Search for the cell housing the specified text and yield its (X, Y) center coordinate. 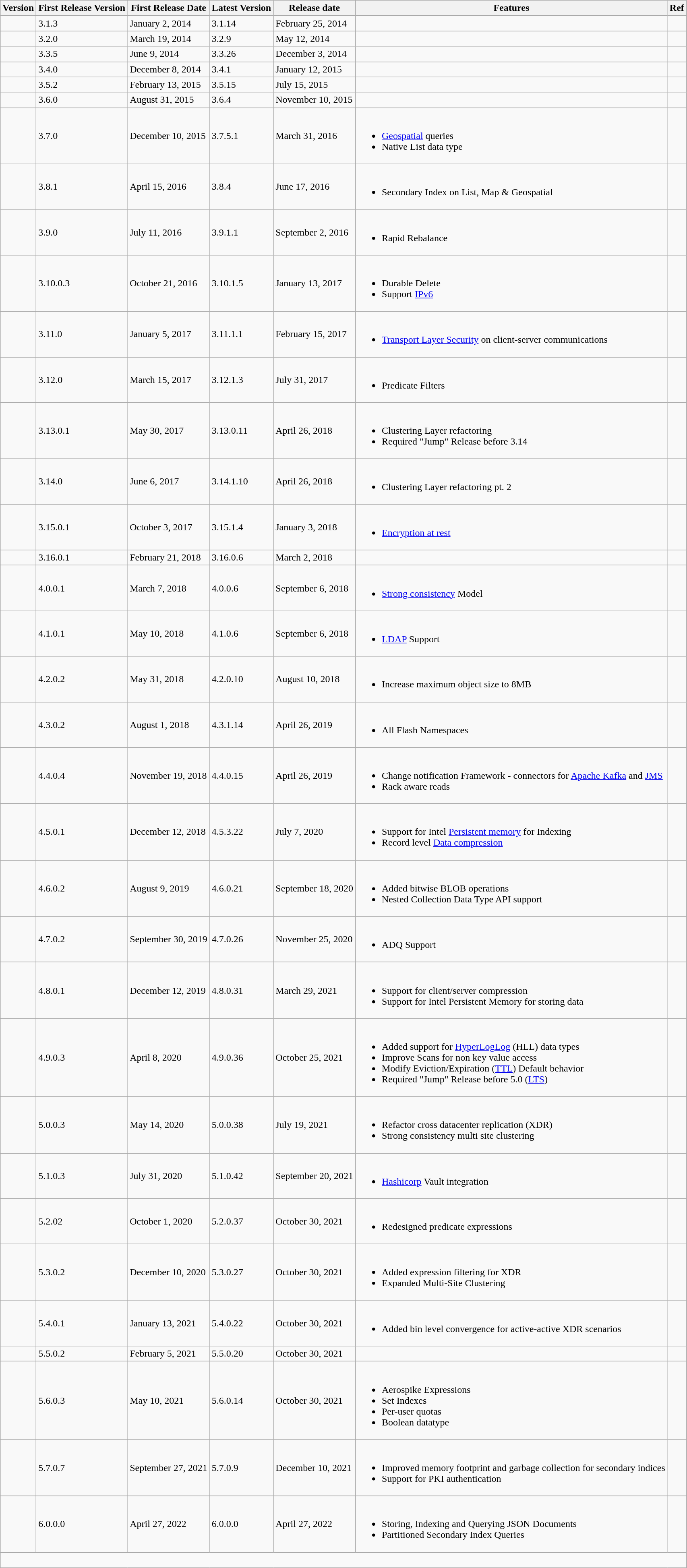
LDAP Support (511, 634)
3.9.1.1 (241, 232)
October 3, 2017 (169, 527)
4.3.1.14 (241, 725)
3.1.3 (82, 23)
5.7.0.7 (82, 1468)
May 12, 2014 (315, 39)
November 10, 2015 (315, 100)
Ref (677, 8)
Durable DeleteSupport IPv6 (511, 283)
4.7.0.26 (241, 939)
3.7.0 (82, 136)
Redesigned predicate expressions (511, 1222)
Clustering Layer refactoring pt. 2 (511, 482)
August 31, 2015 (169, 100)
July 31, 2017 (315, 379)
Features (511, 8)
December 10, 2015 (169, 136)
Strong consistency Model (511, 588)
Secondary Index on List, Map & Geospatial (511, 187)
3.16.0.1 (82, 558)
4.4.0.4 (82, 776)
4.4.0.15 (241, 776)
Latest Version (241, 8)
5.6.0.14 (241, 1400)
May 10, 2021 (169, 1400)
3.13.0.11 (241, 431)
5.5.0.2 (82, 1354)
3.5.15 (241, 85)
September 30, 2019 (169, 939)
September 2, 2016 (315, 232)
5.3.0.27 (241, 1272)
All Flash Namespaces (511, 725)
3.4.0 (82, 69)
July 15, 2015 (315, 85)
5.6.0.3 (82, 1400)
4.0.0.6 (241, 588)
4.6.0.2 (82, 888)
July 31, 2020 (169, 1176)
4.3.0.2 (82, 725)
3.12.1.3 (241, 379)
October 1, 2020 (169, 1222)
January 12, 2015 (315, 69)
3.3.26 (241, 54)
Added bitwise BLOB operationsNested Collection Data Type API support (511, 888)
3.12.0 (82, 379)
3.6.4 (241, 100)
3.10.1.5 (241, 283)
June 17, 2016 (315, 187)
Improved memory footprint and garbage collection for secondary indicesSupport for PKI authentication (511, 1468)
3.2.0 (82, 39)
4.8.0.1 (82, 990)
March 31, 2016 (315, 136)
January 3, 2018 (315, 527)
3.16.0.6 (241, 558)
4.2.0.10 (241, 679)
Clustering Layer refactoringRequired "Jump" Release before 3.14 (511, 431)
4.8.0.31 (241, 990)
January 13, 2021 (169, 1323)
December 3, 2014 (315, 54)
4.7.0.2 (82, 939)
March 29, 2021 (315, 990)
December 8, 2014 (169, 69)
December 12, 2019 (169, 990)
December 12, 2018 (169, 832)
3.8.4 (241, 187)
April 8, 2020 (169, 1057)
March 2, 2018 (315, 558)
December 10, 2020 (169, 1272)
5.1.0.3 (82, 1176)
3.2.9 (241, 39)
Rapid Rebalance (511, 232)
3.15.1.4 (241, 527)
5.1.0.42 (241, 1176)
5.4.0.1 (82, 1323)
4.9.0.36 (241, 1057)
October 25, 2021 (315, 1057)
May 31, 2018 (169, 679)
ADQ Support (511, 939)
5.0.0.38 (241, 1125)
4.5.3.22 (241, 832)
3.15.0.1 (82, 527)
June 6, 2017 (169, 482)
3.5.2 (82, 85)
5.2.02 (82, 1222)
3.11.1.1 (241, 334)
First Release Version (82, 8)
3.10.0.3 (82, 283)
5.4.0.22 (241, 1323)
5.5.0.20 (241, 1354)
4.0.0.1 (82, 588)
January 13, 2017 (315, 283)
Refactor cross datacenter replication (XDR)Strong consistency multi site clustering (511, 1125)
Geospatial queriesNative List data type (511, 136)
March 15, 2017 (169, 379)
4.5.0.1 (82, 832)
January 5, 2017 (169, 334)
3.1.14 (241, 23)
First Release Date (169, 8)
Release date (315, 8)
4.1.0.6 (241, 634)
Support for client/server compressionSupport for Intel Persistent Memory for storing data (511, 990)
November 25, 2020 (315, 939)
February 25, 2014 (315, 23)
3.14.0 (82, 482)
August 9, 2019 (169, 888)
5.0.0.3 (82, 1125)
3.9.0 (82, 232)
Increase maximum object size to 8MB (511, 679)
4.9.0.3 (82, 1057)
July 11, 2016 (169, 232)
3.14.1.10 (241, 482)
July 7, 2020 (315, 832)
September 20, 2021 (315, 1176)
Version (19, 8)
November 19, 2018 (169, 776)
4.1.0.1 (82, 634)
May 30, 2017 (169, 431)
3.8.1 (82, 187)
Storing, Indexing and Querying JSON DocumentsPartitioned Secondary Index Queries (511, 1524)
March 19, 2014 (169, 39)
Transport Layer Security on client-server communications (511, 334)
April 15, 2016 (169, 187)
3.7.5.1 (241, 136)
Encryption at rest (511, 527)
5.3.0.2 (82, 1272)
February 15, 2017 (315, 334)
December 10, 2021 (315, 1468)
Hashicorp Vault integration (511, 1176)
5.2.0.37 (241, 1222)
August 1, 2018 (169, 725)
July 19, 2021 (315, 1125)
4.2.0.2 (82, 679)
3.3.5 (82, 54)
Added bin level convergence for active-active XDR scenarios (511, 1323)
3.13.0.1 (82, 431)
October 21, 2016 (169, 283)
3.4.1 (241, 69)
3.6.0 (82, 100)
September 18, 2020 (315, 888)
February 21, 2018 (169, 558)
Support for Intel Persistent memory for IndexingRecord level Data compression (511, 832)
September 27, 2021 (169, 1468)
May 10, 2018 (169, 634)
March 7, 2018 (169, 588)
February 13, 2015 (169, 85)
February 5, 2021 (169, 1354)
May 14, 2020 (169, 1125)
June 9, 2014 (169, 54)
Aerospike ExpressionsSet IndexesPer-user quotasBoolean datatype (511, 1400)
3.11.0 (82, 334)
January 2, 2014 (169, 23)
Predicate Filters (511, 379)
5.7.0.9 (241, 1468)
Change notification Framework - connectors for Apache Kafka and JMSRack aware reads (511, 776)
Added expression filtering for XDRExpanded Multi-Site Clustering (511, 1272)
4.6.0.21 (241, 888)
August 10, 2018 (315, 679)
